Output the (x, y) coordinate of the center of the cell containing the given text.  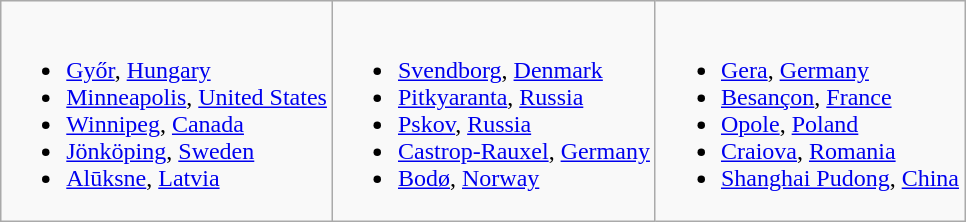
Svendborg, Denmark Pitkyaranta, Russia Pskov, Russia Castrop-Rauxel, Germany Bodø, Norway (494, 112)
Gera, Germany Besançon, France Opole, Poland Craiova, Romania Shanghai Pudong, China (810, 112)
Győr, Hungary Minneapolis, United States Winnipeg, Canada Jönköping, Sweden Alūksne, Latvia (167, 112)
